Extract the [x, y] coordinate from the center of the cell holding the provided text.  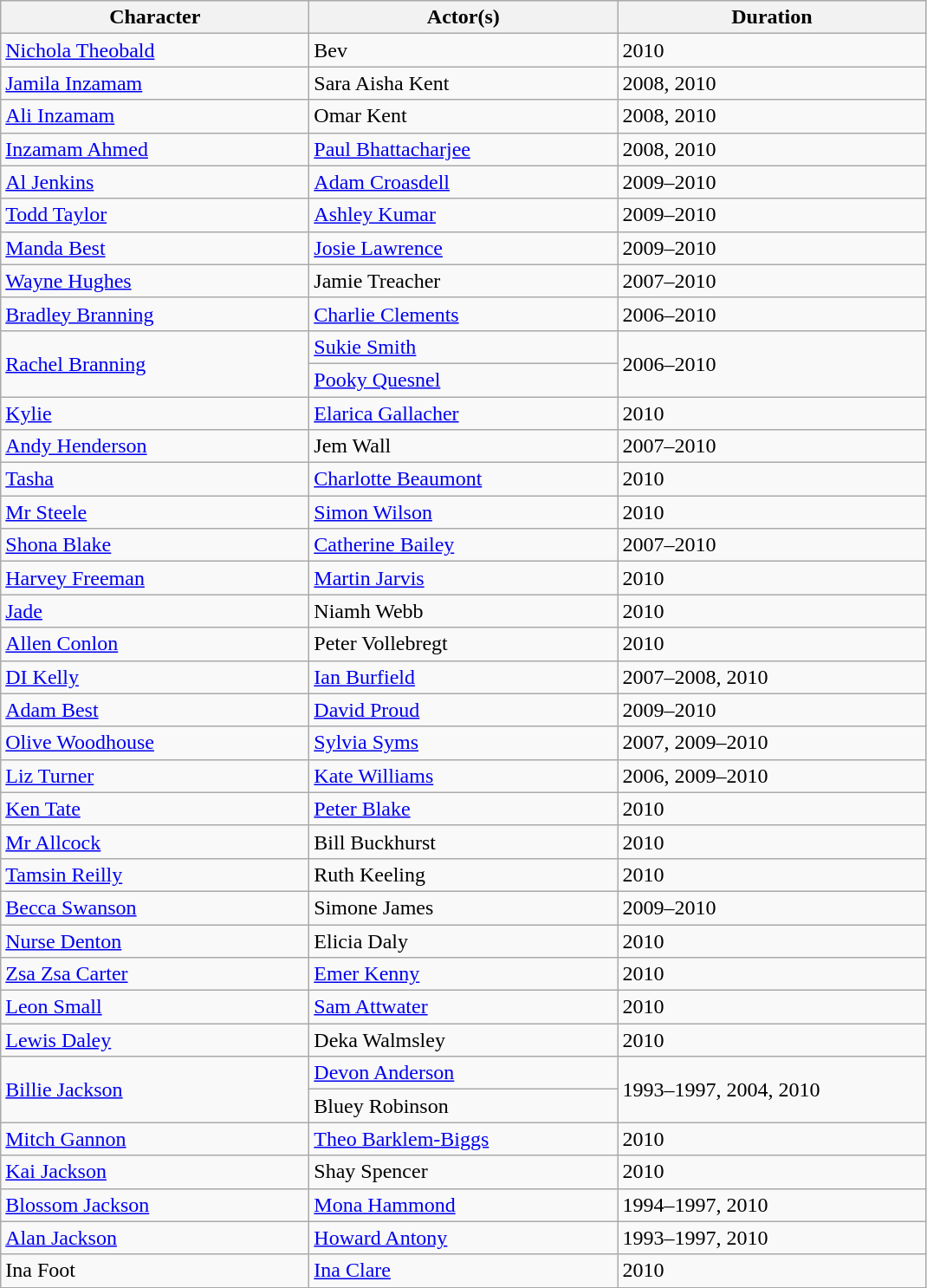
Deka Walmsley [463, 1040]
Niamh Webb [463, 611]
Olive Woodhouse [155, 743]
Ian Burfield [463, 677]
Zsa Zsa Carter [155, 974]
Wayne Hughes [155, 281]
Emer Kenny [463, 974]
Martin Jarvis [463, 578]
Kate Williams [463, 776]
2007, 2009–2010 [772, 743]
Adam Best [155, 710]
Nurse Denton [155, 940]
Elicia Daly [463, 940]
Bradley Branning [155, 314]
2007–2008, 2010 [772, 677]
Ruth Keeling [463, 875]
DI Kelly [155, 677]
Todd Taylor [155, 215]
Bill Buckhurst [463, 842]
Mr Allcock [155, 842]
Allen Conlon [155, 644]
Harvey Freeman [155, 578]
Al Jenkins [155, 182]
Mona Hammond [463, 1205]
Ashley Kumar [463, 215]
Shona Blake [155, 545]
Ina Clare [463, 1271]
Peter Blake [463, 809]
Simon Wilson [463, 512]
1993–1997, 2010 [772, 1238]
Howard Antony [463, 1238]
David Proud [463, 710]
Sam Attwater [463, 1007]
Ina Foot [155, 1271]
Devon Anderson [463, 1073]
Blossom Jackson [155, 1205]
Charlotte Beaumont [463, 479]
Tasha [155, 479]
Actor(s) [463, 17]
Mitch Gannon [155, 1139]
Leon Small [155, 1007]
1994–1997, 2010 [772, 1205]
Rachel Branning [155, 363]
Becca Swanson [155, 907]
Mr Steele [155, 512]
Josie Lawrence [463, 248]
1993–1997, 2004, 2010 [772, 1090]
Sara Aisha Kent [463, 83]
Pooky Quesnel [463, 380]
Charlie Clements [463, 314]
Liz Turner [155, 776]
Tamsin Reilly [155, 875]
Jamila Inzamam [155, 83]
Ali Inzamam [155, 116]
Manda Best [155, 248]
Adam Croasdell [463, 182]
Sukie Smith [463, 347]
Elarica Gallacher [463, 413]
Peter Vollebregt [463, 644]
Kylie [155, 413]
Omar Kent [463, 116]
Billie Jackson [155, 1090]
Inzamam Ahmed [155, 149]
Andy Henderson [155, 446]
Simone James [463, 907]
Catherine Bailey [463, 545]
Bev [463, 50]
Bluey Robinson [463, 1106]
Lewis Daley [155, 1040]
Duration [772, 17]
Jem Wall [463, 446]
Kai Jackson [155, 1172]
Ken Tate [155, 809]
Sylvia Syms [463, 743]
Jade [155, 611]
Paul Bhattacharjee [463, 149]
Shay Spencer [463, 1172]
Character [155, 17]
Theo Barklem-Biggs [463, 1139]
Jamie Treacher [463, 281]
2006, 2009–2010 [772, 776]
Nichola Theobald [155, 50]
Alan Jackson [155, 1238]
